Scan for the cell matching the given text and deliver its [x, y] coordinate at center. 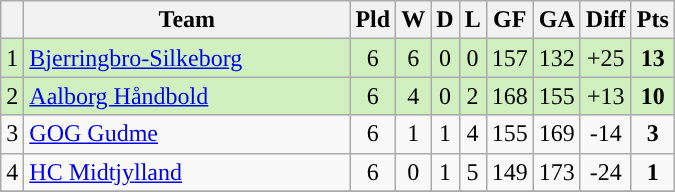
157 [510, 58]
W [414, 20]
5 [472, 172]
13 [652, 58]
L [472, 20]
GF [510, 20]
Bjerringbro-Silkeborg [187, 58]
GOG Gudme [187, 134]
Team [187, 20]
HC Midtjylland [187, 172]
132 [556, 58]
-24 [606, 172]
173 [556, 172]
149 [510, 172]
-14 [606, 134]
169 [556, 134]
10 [652, 96]
+13 [606, 96]
D [445, 20]
Diff [606, 20]
Pts [652, 20]
Aalborg Håndbold [187, 96]
GA [556, 20]
168 [510, 96]
Pld [373, 20]
+25 [606, 58]
